Scan for the cell matching the given text and deliver its [x, y] coordinate at center. 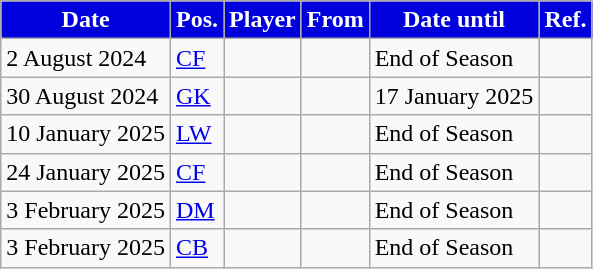
24 January 2025 [86, 172]
Date [86, 20]
CB [196, 248]
Pos. [196, 20]
LW [196, 134]
Player [263, 20]
Ref. [566, 20]
DM [196, 210]
GK [196, 96]
10 January 2025 [86, 134]
Date until [454, 20]
From [335, 20]
2 August 2024 [86, 58]
30 August 2024 [86, 96]
17 January 2025 [454, 96]
